For the text-containing cell, return its midpoint in [X, Y] coordinate format. 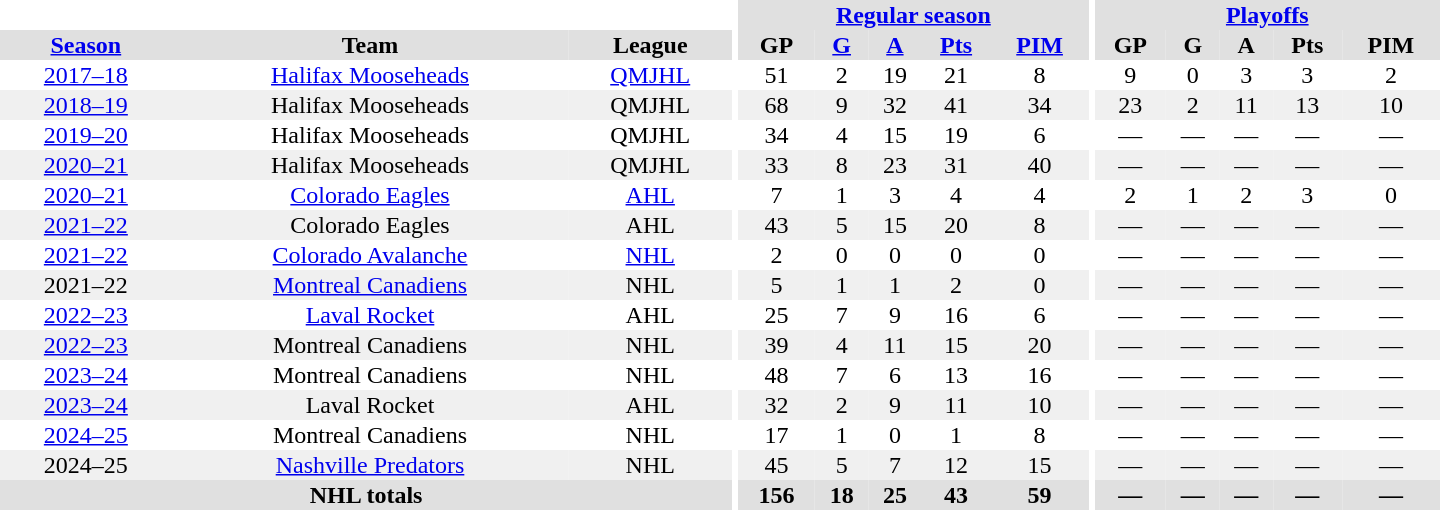
NHL totals [366, 495]
2019–20 [86, 135]
41 [956, 105]
Regular season [914, 15]
39 [776, 345]
48 [776, 375]
51 [776, 75]
12 [956, 465]
31 [956, 165]
2017–18 [86, 75]
45 [776, 465]
68 [776, 105]
Playoffs [1268, 15]
33 [776, 165]
Team [370, 45]
17 [776, 435]
Season [86, 45]
59 [1040, 495]
Colorado Avalanche [370, 255]
2018–19 [86, 105]
League [650, 45]
156 [776, 495]
18 [842, 495]
Nashville Predators [370, 465]
21 [956, 75]
40 [1040, 165]
